Search for the cell housing the specified text and yield its [x, y] center coordinate. 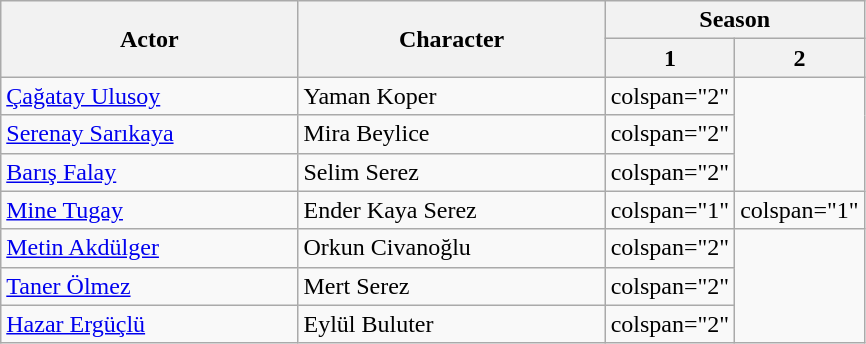
Mine Tugay [150, 210]
2 [800, 58]
Season [734, 20]
Metin Akdülger [150, 248]
Eylül Buluter [452, 324]
Orkun Civanoğlu [452, 248]
Actor [150, 39]
Mert Serez [452, 286]
Taner Ölmez [150, 286]
Mira Beylice [452, 134]
Yaman Koper [452, 96]
Hazar Ergüçlü [150, 324]
Ender Kaya Serez [452, 210]
Selim Serez [452, 172]
Çağatay Ulusoy [150, 96]
Barış Falay [150, 172]
Character [452, 39]
1 [670, 58]
Serenay Sarıkaya [150, 134]
